Return [x, y] of the center of cell containing provided text 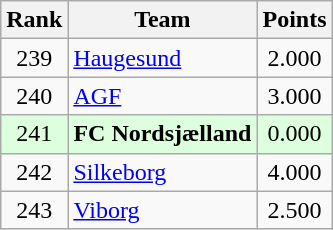
Viborg [162, 210]
Silkeborg [162, 172]
2.000 [294, 58]
0.000 [294, 134]
240 [34, 96]
4.000 [294, 172]
239 [34, 58]
Rank [34, 20]
242 [34, 172]
3.000 [294, 96]
FC Nordsjælland [162, 134]
Points [294, 20]
AGF [162, 96]
243 [34, 210]
2.500 [294, 210]
Haugesund [162, 58]
Team [162, 20]
241 [34, 134]
